Locate the cell with the specified text and output its [x, y] center coordinate. 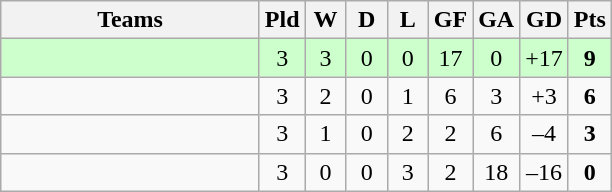
D [366, 20]
Pld [282, 20]
GF [450, 20]
17 [450, 58]
Pts [590, 20]
+17 [544, 58]
18 [496, 172]
Teams [130, 20]
GD [544, 20]
W [326, 20]
+3 [544, 96]
GA [496, 20]
–4 [544, 134]
–16 [544, 172]
L [408, 20]
9 [590, 58]
